Scan for the cell matching the given text and deliver its (X, Y) coordinate at center. 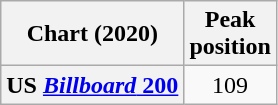
109 (230, 85)
Peakposition (230, 34)
US Billboard 200 (92, 85)
Chart (2020) (92, 34)
